Capture the cell that displays the provided text and extract its [X, Y] central coordinate. 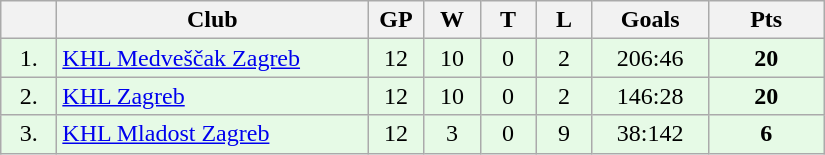
9 [564, 134]
6 [766, 134]
Goals [650, 20]
W [452, 20]
L [564, 20]
38:142 [650, 134]
KHL Medveščak Zagreb [212, 58]
Pts [766, 20]
146:28 [650, 96]
2. [29, 96]
3. [29, 134]
KHL Zagreb [212, 96]
206:46 [650, 58]
Club [212, 20]
T [508, 20]
KHL Mladost Zagreb [212, 134]
1. [29, 58]
3 [452, 134]
GP [396, 20]
